Extract the (x, y) coordinate from the center of the cell holding the provided text.  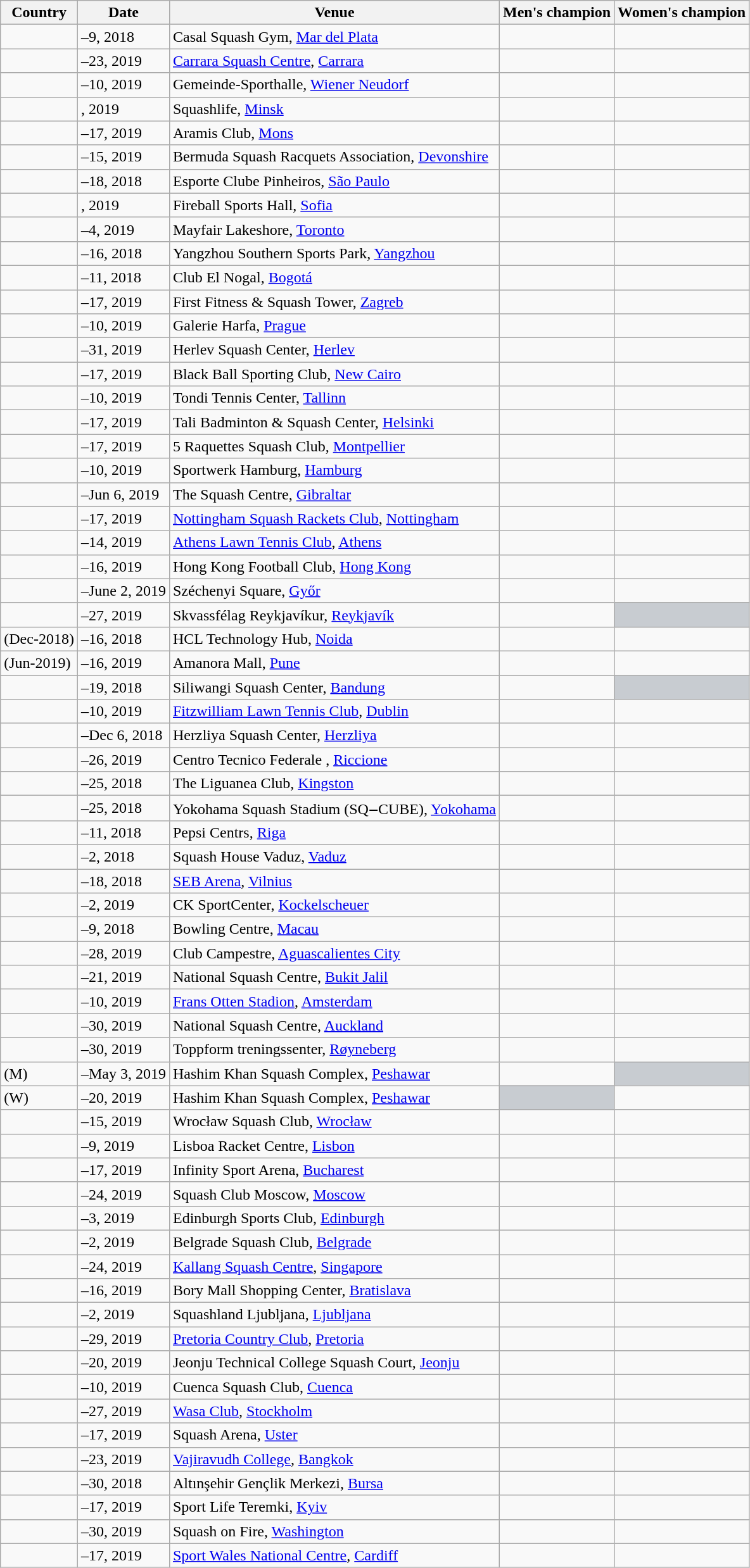
Venue (334, 13)
Black Ball Sporting Club, New Cairo (334, 374)
Fitzwilliam Lawn Tennis Club, Dublin (334, 712)
–19, 2018 (123, 687)
The Squash Centre, Gibraltar (334, 494)
(Dec-2018) (39, 639)
Carrara Squash Centre, Carrara (334, 61)
Mayfair Lakeshore, Toronto (334, 229)
–Dec 6, 2018 (123, 736)
Pepsi Centrs, Riga (334, 832)
Széchenyi Square, Győr (334, 591)
Gemeinde-Sporthalle, Wiener Neudorf (334, 85)
Sportwerk Hamburg, Hamburg (334, 470)
Men's champion (557, 13)
–4, 2019 (123, 229)
–June 2, 2019 (123, 591)
Club El Nogal, Bogotá (334, 277)
Aramis Club, Mons (334, 133)
(M) (39, 1074)
Herlev Squash Center, Herlev (334, 350)
Squash House Vaduz, Vaduz (334, 856)
Toppform treningssenter, Røyneberg (334, 1050)
Tondi Tennis Center, Tallinn (334, 398)
Skvassfélag Reykjavíkur, Reykjavík (334, 615)
Yokohama Squash Stadium (SQ‒CUBE), Yokohama (334, 808)
The Liguanea Club, Kingston (334, 784)
Squash Club Moscow, Moscow (334, 1194)
–29, 2019 (123, 1339)
5 Raquettes Squash Club, Montpellier (334, 446)
SEB Arena, Vilnius (334, 881)
Vajiravudh College, Bangkok (334, 1459)
Women's champion (682, 13)
–26, 2019 (123, 760)
Squashland Ljubljana, Ljubljana (334, 1315)
National Squash Centre, Bukit Jalil (334, 977)
–28, 2019 (123, 953)
(W) (39, 1098)
Altınşehir Gençlik Merkezi, Bursa (334, 1483)
–Jun 6, 2019 (123, 494)
Squashlife, Minsk (334, 109)
Hong Kong Football Club, Hong Kong (334, 567)
–21, 2019 (123, 977)
Frans Otten Stadion, Amsterdam (334, 1001)
Bermuda Squash Racquets Association, Devonshire (334, 157)
Infinity Sport Arena, Bucharest (334, 1170)
Amanora Mall, Pune (334, 663)
National Squash Centre, Auckland (334, 1025)
Casal Squash Gym, Mar del Plata (334, 37)
Esporte Clube Pinheiros, São Paulo (334, 181)
Wasa Club, Stockholm (334, 1411)
–May 3, 2019 (123, 1074)
Belgrade Squash Club, Belgrade (334, 1242)
–2, 2018 (123, 856)
Galerie Harfa, Prague (334, 326)
–31, 2019 (123, 350)
Athens Lawn Tennis Club, Athens (334, 543)
Edinburgh Sports Club, Edinburgh (334, 1218)
(Jun-2019) (39, 663)
Fireball Sports Hall, Sofia (334, 205)
Squash Arena, Uster (334, 1435)
Jeonju Technical College Squash Court, Jeonju (334, 1363)
–3, 2019 (123, 1218)
HCL Technology Hub, Noida (334, 639)
–14, 2019 (123, 543)
Kallang Squash Centre, Singapore (334, 1267)
Centro Tecnico Federale , Riccione (334, 760)
Wrocław Squash Club, Wrocław (334, 1122)
Country (39, 13)
Date (123, 13)
Tali Badminton & Squash Center, Helsinki (334, 422)
Nottingham Squash Rackets Club, Nottingham (334, 518)
–30, 2018 (123, 1483)
Club Campestre, Aguascalientes City (334, 953)
First Fitness & Squash Tower, Zagreb (334, 302)
Lisboa Racket Centre, Lisbon (334, 1146)
Sport Life Teremki, Kyiv (334, 1507)
–9, 2019 (123, 1146)
Bowling Centre, Macau (334, 929)
Pretoria Country Club, Pretoria (334, 1339)
Cuenca Squash Club, Cuenca (334, 1387)
Herzliya Squash Center, Herzliya (334, 736)
Yangzhou Southern Sports Park, Yangzhou (334, 253)
Siliwangi Squash Center, Bandung (334, 687)
CK SportCenter, Kockelscheuer (334, 905)
Sport Wales National Centre, Cardiff (334, 1555)
Squash on Fire, Washington (334, 1531)
Bory Mall Shopping Center, Bratislava (334, 1291)
